Detect which cell encompasses the target text, then output its (x, y) center coordinate. 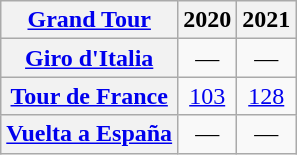
Grand Tour (90, 20)
Giro d'Italia (90, 58)
Vuelta a España (90, 134)
2020 (208, 20)
2021 (266, 20)
103 (208, 96)
128 (266, 96)
Tour de France (90, 96)
